Provide the (x, y) coordinate of the cell's center where the given text is located.  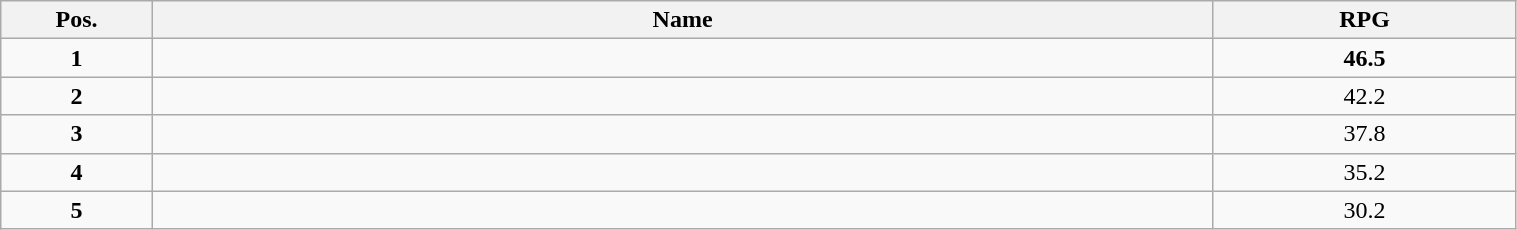
4 (77, 172)
35.2 (1364, 172)
Pos. (77, 20)
2 (77, 96)
42.2 (1364, 96)
5 (77, 210)
3 (77, 134)
1 (77, 58)
37.8 (1364, 134)
RPG (1364, 20)
30.2 (1364, 210)
Name (682, 20)
46.5 (1364, 58)
